Determine the (X, Y) coordinate at the center of the cell enclosing the given text.  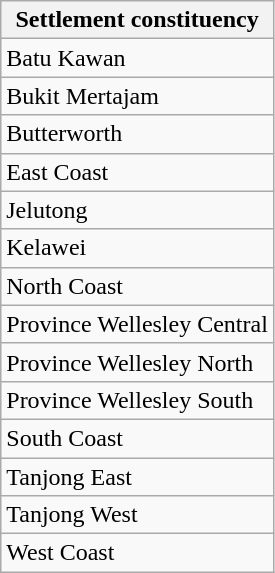
Jelutong (138, 210)
Province Wellesley North (138, 362)
Tanjong West (138, 515)
Butterworth (138, 134)
West Coast (138, 553)
Kelawei (138, 248)
Bukit Mertajam (138, 96)
South Coast (138, 438)
Province Wellesley Central (138, 324)
North Coast (138, 286)
Province Wellesley South (138, 400)
Batu Kawan (138, 58)
Tanjong East (138, 477)
Settlement constituency (138, 20)
East Coast (138, 172)
